Return the [X, Y] coordinate for the center point of the cell that contains the specified text.  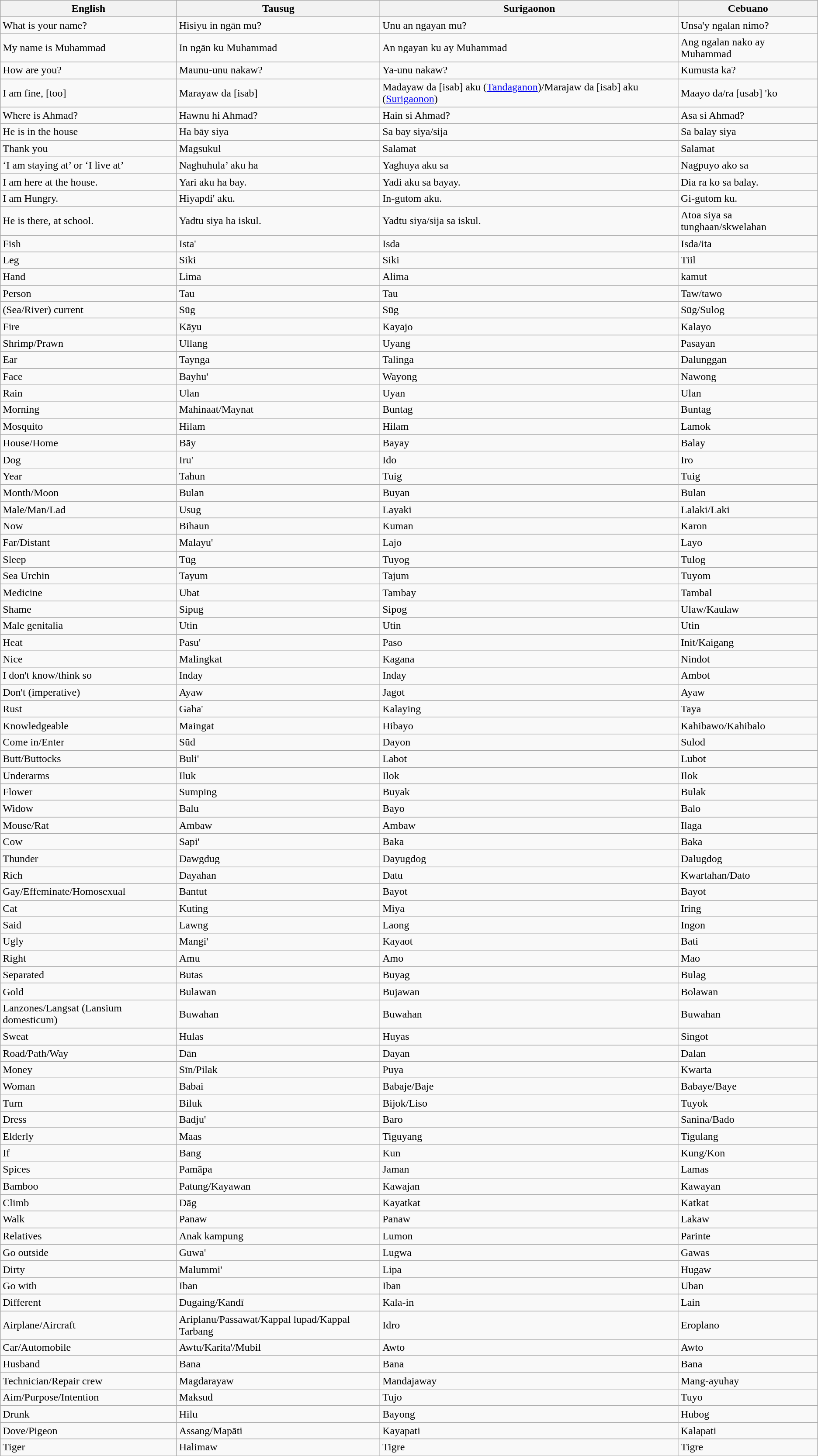
Gay/Effeminate/Homosexual [88, 892]
Isda/ita [748, 243]
Kwartahan/Dato [748, 875]
Dayan [530, 1053]
Buyak [530, 792]
I am here at the house. [88, 182]
Kumusta ka? [748, 70]
Hand [88, 277]
Lugwa [530, 1252]
Dia ra ko sa balay. [748, 182]
Bulag [748, 975]
Taw/tawo [748, 293]
Halimaw [278, 1447]
Ulaw/Kaulaw [748, 609]
Uyang [530, 343]
Butas [278, 975]
Tajum [530, 576]
Gi-gutom ku. [748, 198]
Dāg [278, 1203]
Dalunggan [748, 360]
Malayu' [278, 543]
Underarms [88, 775]
Dayugdog [530, 859]
I am fine, [too] [88, 93]
Person [88, 293]
Ugly [88, 942]
Magsukul [278, 148]
Spices [88, 1170]
kamut [748, 277]
Hibayo [530, 725]
Sipug [278, 609]
Kawajan [530, 1186]
Sulod [748, 742]
Mosquito [88, 426]
Morning [88, 410]
Tahun [278, 476]
Ambot [748, 676]
Kalayo [748, 327]
Mang-ayuhay [748, 1381]
Nawong [748, 376]
Eroplano [748, 1325]
Bulak [748, 792]
Ear [88, 360]
Lima [278, 277]
Sīn/Pilak [278, 1070]
Car/Automobile [88, 1348]
Ullang [278, 343]
Layo [748, 543]
Surigaonon [530, 9]
Leg [88, 260]
Rain [88, 393]
Money [88, 1070]
Sanina/Bado [748, 1120]
Bati [748, 942]
Dalugdog [748, 859]
Aim/Purpose/Intention [88, 1397]
Lain [748, 1302]
Cow [88, 842]
Yari aku ha bay. [278, 182]
Sweat [88, 1036]
Iluk [278, 775]
Hubog [748, 1414]
Sumping [278, 792]
Alima [530, 277]
Male/Man/Lad [88, 510]
Isda [530, 243]
Thunder [88, 859]
Where is Ahmad? [88, 115]
Relatives [88, 1236]
Lipa [530, 1269]
Month/Moon [88, 493]
Amo [530, 958]
My name is Muhammad [88, 48]
Baro [530, 1120]
Thank you [88, 148]
Balay [748, 443]
Rust [88, 709]
Year [88, 476]
Uban [748, 1286]
Turn [88, 1103]
Maayo da/ra [usab] 'ko [748, 93]
Balu [278, 809]
Lakaw [748, 1219]
Bāy [278, 443]
Mouse/Rat [88, 825]
Talinga [530, 360]
Tujo [530, 1397]
Taynga [278, 360]
English [88, 9]
Nagpuyo ako sa [748, 165]
Yadtu siya/sija sa iskul. [530, 221]
I am Hungry. [88, 198]
Right [88, 958]
Elderly [88, 1136]
Nice [88, 659]
Tiger [88, 1447]
Awtu/Karita'/Mubil [278, 1348]
Marayaw da [isab] [278, 93]
Don't (imperative) [88, 692]
Maingat [278, 725]
Heat [88, 642]
(Sea/River) current [88, 310]
Airplane/Aircraft [88, 1325]
Kayaot [530, 942]
Bujawan [530, 991]
Shame [88, 609]
Bayong [530, 1414]
Madayaw da [isab] aku (Tandaganon)/Marajaw da [isab] aku (Surigaonon) [530, 93]
Jaman [530, 1170]
Tuyog [530, 559]
Tiguyang [530, 1136]
Yaghuya aku sa [530, 165]
Uyan [530, 393]
Gawas [748, 1252]
Pamāpa [278, 1170]
Dove/Pigeon [88, 1431]
Laong [530, 925]
Lawng [278, 925]
Tuyo [748, 1397]
Bulawan [278, 991]
Yadi aku sa bayay. [530, 182]
Maas [278, 1136]
Medicine [88, 593]
Maunu-unu nakaw? [278, 70]
Cat [88, 908]
Kayapati [530, 1431]
Now [88, 526]
Sūg/Sulog [748, 310]
Pasu' [278, 642]
Buyan [530, 493]
Dayon [530, 742]
Mao [748, 958]
Sa bay siya/sija [530, 132]
Flower [88, 792]
In-gutom aku. [530, 198]
Bayhu' [278, 376]
Balo [748, 809]
Ubat [278, 593]
Wayong [530, 376]
Sea Urchin [88, 576]
Gold [88, 991]
Naghuhula’ aku ha [278, 165]
Labot [530, 759]
Sapi' [278, 842]
Patung/Kayawan [278, 1186]
Ista' [278, 243]
Ya-unu nakaw? [530, 70]
Kahibawo/Kahibalo [748, 725]
Said [88, 925]
Kung/Kon [748, 1153]
Hain si Ahmad? [530, 115]
Tuyok [748, 1103]
Ariplanu/Passawat/Kappal lupad/Kappal Tarbang [278, 1325]
Puya [530, 1070]
Separated [88, 975]
Dirty [88, 1269]
Kuman [530, 526]
Unu an ngayan mu? [530, 25]
Assang/Mapāti [278, 1431]
What is your name? [88, 25]
Hilu [278, 1414]
Pasayan [748, 343]
Paso [530, 642]
Layaki [530, 510]
Sleep [88, 559]
Gaha' [278, 709]
Biluk [278, 1103]
Sa balay siya [748, 132]
Mandajaway [530, 1381]
I don't know/think so [88, 676]
Kalapati [748, 1431]
Bolawan [748, 991]
Dawgdug [278, 859]
Buyag [530, 975]
Lalaki/Laki [748, 510]
Iring [748, 908]
‘I am staying at’ or ‘I live at’ [88, 165]
Cebuano [748, 9]
Idro [530, 1325]
If [88, 1153]
Knowledgeable [88, 725]
Ang ngalan nako ay Muhammad [748, 48]
Butt/Buttocks [88, 759]
Dress [88, 1120]
In ngān ku Muhammad [278, 48]
Jagot [530, 692]
Buli' [278, 759]
Shrimp/Prawn [88, 343]
Yadtu siya ha iskul. [278, 221]
Bijok/Liso [530, 1103]
Kayatkat [530, 1203]
Fire [88, 327]
Hawnu hi Ahmad? [278, 115]
Lajo [530, 543]
Badju' [278, 1120]
Ido [530, 459]
Maksud [278, 1397]
Atoa siya sa tunghaan/skwelahan [748, 221]
Go with [88, 1286]
Come in/Enter [88, 742]
Tuyom [748, 576]
Katkat [748, 1203]
Parinte [748, 1236]
Huyas [530, 1036]
Road/Path/Way [88, 1053]
Babaje/Baje [530, 1087]
Kwarta [748, 1070]
Lumon [530, 1236]
Bayay [530, 443]
Mahinaat/Maynat [278, 410]
Face [88, 376]
Karon [748, 526]
Kala-in [530, 1302]
Kagana [530, 659]
Bamboo [88, 1186]
Kalaying [530, 709]
Amu [278, 958]
Bihaun [278, 526]
Hugaw [748, 1269]
Dalan [748, 1053]
Bayo [530, 809]
Kayajo [530, 327]
Babai [278, 1087]
Guwa' [278, 1252]
How are you? [88, 70]
Tausug [278, 9]
Go outside [88, 1252]
Iro [748, 459]
Fish [88, 243]
He is there, at school. [88, 221]
Dugaing/Kandī [278, 1302]
He is in the house [88, 132]
Sipog [530, 609]
Iru' [278, 459]
Unsa'y ngalan nimo? [748, 25]
Miya [530, 908]
Init/Kaigang [748, 642]
Bang [278, 1153]
Kāyu [278, 327]
Technician/Repair crew [88, 1381]
Sūd [278, 742]
Far/Distant [88, 543]
Climb [88, 1203]
Ha bāy siya [278, 132]
Dayahan [278, 875]
Tambal [748, 593]
House/Home [88, 443]
Tayum [278, 576]
Rich [88, 875]
Kun [530, 1153]
Tiil [748, 260]
Widow [88, 809]
Mangi' [278, 942]
Different [88, 1302]
Asa si Ahmad? [748, 115]
Singot [748, 1036]
An ngayan ku ay Muhammad [530, 48]
Tambay [530, 593]
Babaye/Baye [748, 1087]
Dān [278, 1053]
Anak kampung [278, 1236]
Bantut [278, 892]
Dog [88, 459]
Kawayan [748, 1186]
Ingon [748, 925]
Lubot [748, 759]
Malingkat [278, 659]
Usug [278, 510]
Magdarayaw [278, 1381]
Hisiyu in ngān mu? [278, 25]
Lanzones/Langsat (Lansium domesticum) [88, 1014]
Lamas [748, 1170]
Tūg [278, 559]
Datu [530, 875]
Hulas [278, 1036]
Tulog [748, 559]
Male genitalia [88, 626]
Ilaga [748, 825]
Kuting [278, 908]
Nindot [748, 659]
Husband [88, 1364]
Walk [88, 1219]
Malummi' [278, 1269]
Lamok [748, 426]
Hiyapdi' aku. [278, 198]
Taya [748, 709]
Tigulang [748, 1136]
Woman [88, 1087]
Drunk [88, 1414]
